From the cell containing the given text, extract its center point as (X, Y) coordinate. 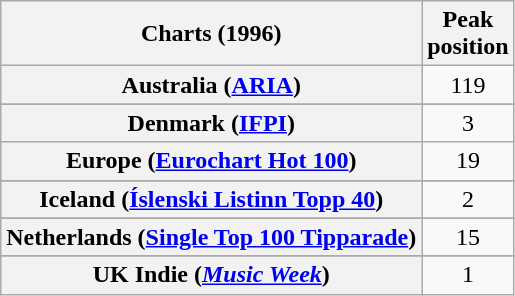
Peakposition (468, 34)
19 (468, 161)
119 (468, 85)
3 (468, 123)
Iceland (Íslenski Listinn Topp 40) (212, 199)
Australia (ARIA) (212, 85)
2 (468, 199)
UK Indie (Music Week) (212, 275)
Denmark (IFPI) (212, 123)
1 (468, 275)
Europe (Eurochart Hot 100) (212, 161)
15 (468, 237)
Netherlands (Single Top 100 Tipparade) (212, 237)
Charts (1996) (212, 34)
